From the cell containing the given text, extract its center point as [x, y] coordinate. 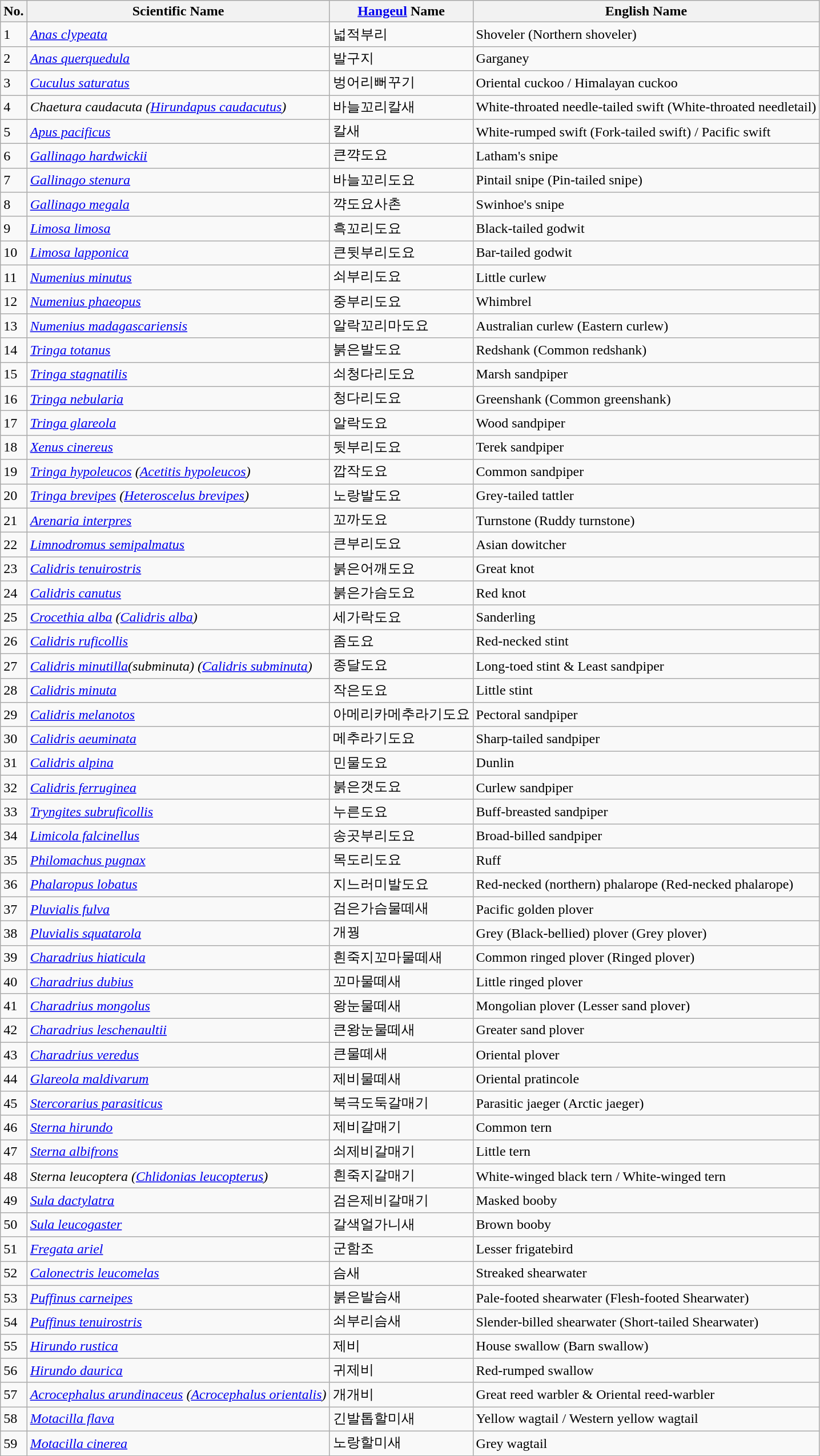
Calidris ferruginea [178, 788]
Slender-billed shearwater (Short-tailed Shearwater) [646, 1322]
Gallinago hardwickii [178, 156]
종달도요 [401, 666]
Streaked shearwater [646, 1274]
Hirundo daurica [178, 1371]
Masked booby [646, 1201]
Limnodromus semipalmatus [178, 545]
제비갈매기 [401, 1128]
Charadrius dubius [178, 982]
Broad-billed sandpiper [646, 836]
Marsh sandpiper [646, 374]
Red knot [646, 594]
알락도요 [401, 424]
Little ringed plover [646, 982]
긴발톱할미새 [401, 1419]
55 [14, 1346]
큰꺅도요 [401, 156]
Sharp-tailed sandpiper [646, 739]
흑꼬리도요 [401, 228]
중부리도요 [401, 301]
Charadrius veredus [178, 1055]
귀제비 [401, 1371]
Calidris aeuminata [178, 739]
27 [14, 666]
14 [14, 350]
Calidris canutus [178, 594]
흰죽지갈매기 [401, 1176]
지느러미발도요 [401, 885]
Cuculus saturatus [178, 83]
청다리도요 [401, 398]
Anas querquedula [178, 58]
37 [14, 909]
군함조 [401, 1249]
House swallow (Barn swallow) [646, 1346]
8 [14, 204]
59 [14, 1443]
Gallinago stenura [178, 180]
Limicola falcinellus [178, 836]
57 [14, 1395]
바늘꼬리도요 [401, 180]
발구지 [401, 58]
46 [14, 1128]
Tringa hypoleucos (Acetitis hypoleucos) [178, 471]
흰죽지꼬마물떼새 [401, 958]
민물도요 [401, 764]
Charadrius mongolus [178, 1006]
목도리도요 [401, 861]
꺅도요사촌 [401, 204]
36 [14, 885]
33 [14, 812]
17 [14, 424]
51 [14, 1249]
Bar-tailed godwit [646, 253]
Pacific golden plover [646, 909]
Grey-tailed tattler [646, 497]
Calidris ruficollis [178, 642]
34 [14, 836]
11 [14, 277]
Sterna albifrons [178, 1152]
30 [14, 739]
깝작도요 [401, 471]
50 [14, 1225]
Tringa stagnatilis [178, 374]
Fregata ariel [178, 1249]
Red-rumped swallow [646, 1371]
38 [14, 934]
42 [14, 1031]
15 [14, 374]
24 [14, 594]
Numenius phaeopus [178, 301]
Chaetura caudacuta (Hirundapus caudacutus) [178, 107]
7 [14, 180]
31 [14, 764]
Sanderling [646, 618]
3 [14, 83]
개개비 [401, 1395]
Little curlew [646, 277]
47 [14, 1152]
검은제비갈매기 [401, 1201]
Calidris tenuirostris [178, 568]
Greenshank (Common greenshank) [646, 398]
49 [14, 1201]
16 [14, 398]
Oriental pratincole [646, 1079]
Greater sand plover [646, 1031]
Curlew sandpiper [646, 788]
Apus pacificus [178, 131]
Arenaria interpres [178, 521]
Scientific Name [178, 11]
뒷부리도요 [401, 447]
No. [14, 11]
붉은갯도요 [401, 788]
12 [14, 301]
Hirundo rustica [178, 1346]
21 [14, 521]
누른도요 [401, 812]
Hangeul Name [401, 11]
Common tern [646, 1128]
53 [14, 1298]
Oriental plover [646, 1055]
Pale-footed shearwater (Flesh-footed Shearwater) [646, 1298]
꼬마물떼새 [401, 982]
Calidris minuta [178, 691]
Motacilla flava [178, 1419]
쇠부리슴새 [401, 1322]
쇠청다리도요 [401, 374]
개꿩 [401, 934]
검은가슴물떼새 [401, 909]
English Name [646, 11]
White-winged black tern / White-winged tern [646, 1176]
Turnstone (Ruddy turnstone) [646, 521]
넓적부리 [401, 34]
Gallinago megala [178, 204]
쇠부리도요 [401, 277]
메추라기도요 [401, 739]
Sterna leucoptera (Chlidonias leucopterus) [178, 1176]
Pectoral sandpiper [646, 715]
58 [14, 1419]
큰부리도요 [401, 545]
29 [14, 715]
Great reed warbler & Oriental reed-warbler [646, 1395]
Calonectris leucomelas [178, 1274]
Puffinus carneipes [178, 1298]
Tryngites subruficollis [178, 812]
Acrocephalus arundinaceus (Acrocephalus orientalis) [178, 1395]
Tringa brevipes (Heteroscelus brevipes) [178, 497]
Long-toed stint & Least sandpiper [646, 666]
큰뒷부리도요 [401, 253]
54 [14, 1322]
쇠제비갈매기 [401, 1152]
Little stint [646, 691]
19 [14, 471]
2 [14, 58]
Parasitic jaeger (Arctic jaeger) [646, 1104]
Common sandpiper [646, 471]
32 [14, 788]
Swinhoe's snipe [646, 204]
세가락도요 [401, 618]
Sterna hirundo [178, 1128]
White-rumped swift (Fork-tailed swift) / Pacific swift [646, 131]
왕눈물떼새 [401, 1006]
노랑할미새 [401, 1443]
Australian curlew (Eastern curlew) [646, 326]
Limosa limosa [178, 228]
Great knot [646, 568]
좀도요 [401, 642]
Shoveler (Northern shoveler) [646, 34]
Mongolian plover (Lesser sand plover) [646, 1006]
20 [14, 497]
Oriental cuckoo / Himalayan cuckoo [646, 83]
Whimbrel [646, 301]
작은도요 [401, 691]
Dunlin [646, 764]
41 [14, 1006]
Phalaropus lobatus [178, 885]
Little tern [646, 1152]
56 [14, 1371]
노랑발도요 [401, 497]
Tringa totanus [178, 350]
Lesser frigatebird [646, 1249]
43 [14, 1055]
Red-necked (northern) phalarope (Red-necked phalarope) [646, 885]
18 [14, 447]
Puffinus tenuirostris [178, 1322]
바늘꼬리칼새 [401, 107]
Sula dactylatra [178, 1201]
44 [14, 1079]
갈색얼가니새 [401, 1225]
Ruff [646, 861]
Red-necked stint [646, 642]
Wood sandpiper [646, 424]
Black-tailed godwit [646, 228]
6 [14, 156]
Philomachus pugnax [178, 861]
White-throated needle-tailed swift (White-throated needletail) [646, 107]
Buff-breasted sandpiper [646, 812]
Charadrius leschenaultii [178, 1031]
13 [14, 326]
제비 [401, 1346]
Anas clypeata [178, 34]
큰물떼새 [401, 1055]
45 [14, 1104]
알락꼬리마도요 [401, 326]
Tringa nebularia [178, 398]
Redshank (Common redshank) [646, 350]
Motacilla cinerea [178, 1443]
Terek sandpiper [646, 447]
Glareola maldivarum [178, 1079]
Yellow wagtail / Western yellow wagtail [646, 1419]
꼬까도요 [401, 521]
Asian dowitcher [646, 545]
Pluvialis fulva [178, 909]
칼새 [401, 131]
Xenus cinereus [178, 447]
23 [14, 568]
48 [14, 1176]
5 [14, 131]
35 [14, 861]
송곳부리도요 [401, 836]
Sula leucogaster [178, 1225]
Stercorarius parasiticus [178, 1104]
Calidris melanotos [178, 715]
큰왕눈물떼새 [401, 1031]
Numenius madagascariensis [178, 326]
Pintail snipe (Pin-tailed snipe) [646, 180]
제비물떼새 [401, 1079]
Crocethia alba (Calidris alba) [178, 618]
40 [14, 982]
28 [14, 691]
붉은발도요 [401, 350]
10 [14, 253]
Garganey [646, 58]
Grey wagtail [646, 1443]
붉은어깨도요 [401, 568]
Common ringed plover (Ringed plover) [646, 958]
Charadrius hiaticula [178, 958]
붉은발슴새 [401, 1298]
22 [14, 545]
Numenius minutus [178, 277]
벙어리뻐꾸기 [401, 83]
슴새 [401, 1274]
4 [14, 107]
북극도둑갈매기 [401, 1104]
Pluvialis squatarola [178, 934]
1 [14, 34]
아메리카메추라기도요 [401, 715]
52 [14, 1274]
Tringa glareola [178, 424]
Grey (Black-bellied) plover (Grey plover) [646, 934]
Latham's snipe [646, 156]
Calidris alpina [178, 764]
붉은가슴도요 [401, 594]
9 [14, 228]
Brown booby [646, 1225]
Limosa lapponica [178, 253]
26 [14, 642]
39 [14, 958]
25 [14, 618]
Calidris minutilla(subminuta) (Calidris subminuta) [178, 666]
